Return the (X, Y) coordinate for the center point of the cell that contains the specified text.  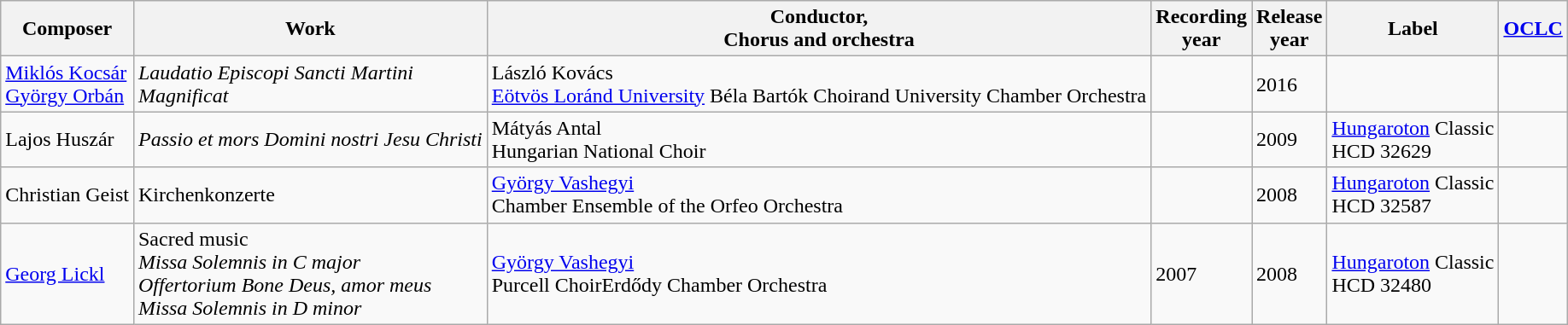
Sacred musicMissa Solemnis in C majorOffertorium Bone Deus, amor meusMissa Solemnis in D minor (310, 273)
László KovácsEötvös Loránd University Béla Bartók Choirand University Chamber Orchestra (819, 84)
Hungaroton ClassicHCD 32587 (1413, 194)
Lajos Huszár (67, 140)
Christian Geist (67, 194)
Laudatio Episcopi Sancti MartiniMagnificat (310, 84)
Georg Lickl (67, 273)
2009 (1290, 140)
Passio et mors Domini nostri Jesu Christi (310, 140)
Recordingyear (1202, 29)
2016 (1290, 84)
Miklós KocsárGyörgy Orbán (67, 84)
2007 (1202, 273)
Conductor,Chorus and orchestra (819, 29)
Hungaroton ClassicHCD 32629 (1413, 140)
György VashegyiChamber Ensemble of the Orfeo Orchestra (819, 194)
Label (1413, 29)
Composer (67, 29)
Hungaroton ClassicHCD 32480 (1413, 273)
Work (310, 29)
Kirchenkonzerte (310, 194)
György VashegyiPurcell ChoirErdődy Chamber Orchestra (819, 273)
OCLC (1533, 29)
Mátyás AntalHungarian National Choir (819, 140)
Releaseyear (1290, 29)
